Locate the cell with the specified text and output its [x, y] center coordinate. 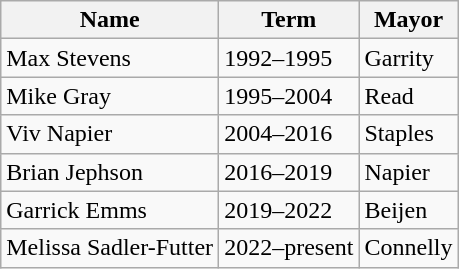
1992–1995 [289, 58]
Mayor [408, 20]
2022–present [289, 248]
2004–2016 [289, 134]
Viv Napier [110, 134]
Garrick Emms [110, 210]
Read [408, 96]
Garrity [408, 58]
1995–2004 [289, 96]
2019–2022 [289, 210]
Beijen [408, 210]
Connelly [408, 248]
Brian Jephson [110, 172]
2016–2019 [289, 172]
Mike Gray [110, 96]
Name [110, 20]
Melissa Sadler-Futter [110, 248]
Term [289, 20]
Staples [408, 134]
Napier [408, 172]
Max Stevens [110, 58]
